Provide the [x, y] coordinate of the cell's center where the given text is located.  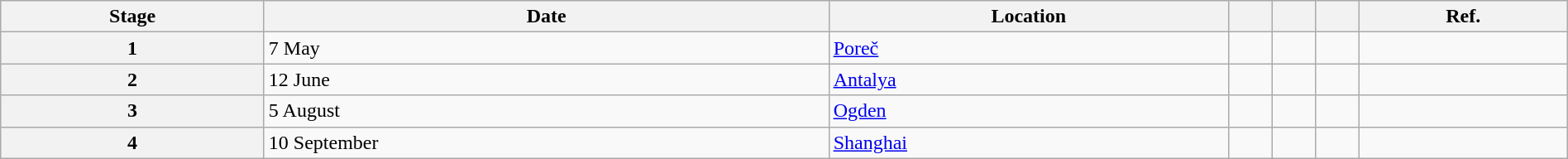
Antalya [1029, 79]
2 [132, 79]
10 September [546, 142]
12 June [546, 79]
Shanghai [1029, 142]
Date [546, 17]
4 [132, 142]
Location [1029, 17]
7 May [546, 48]
Ogden [1029, 111]
Ref. [1463, 17]
3 [132, 111]
Poreč [1029, 48]
Stage [132, 17]
5 August [546, 111]
1 [132, 48]
